Capture the cell that displays the provided text and extract its (x, y) central coordinate. 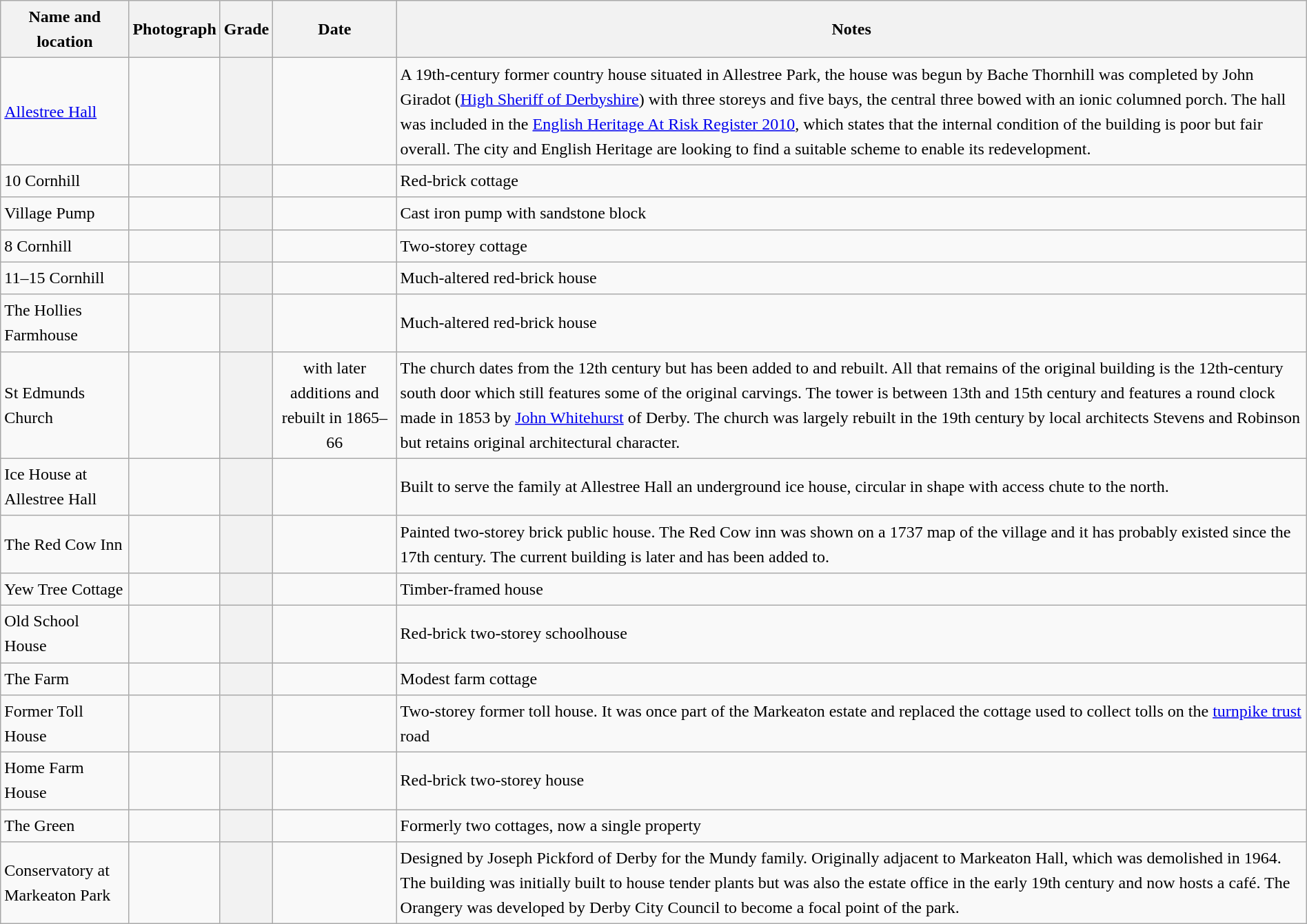
Two-storey cottage (851, 245)
Grade (246, 29)
Village Pump (65, 214)
Modest farm cottage (851, 679)
Red-brick two-storey schoolhouse (851, 634)
St Edmunds Church (65, 405)
Red-brick two-storey house (851, 781)
Allestree Hall (65, 112)
The Hollies Farmhouse (65, 322)
The Red Cow Inn (65, 544)
Home Farm House (65, 781)
Name and location (65, 29)
Date (335, 29)
Red-brick cottage (851, 181)
Conservatory at Markeaton Park (65, 883)
Timber-framed house (851, 588)
Two-storey former toll house. It was once part of the Markeaton estate and replaced the cottage used to collect tolls on the turnpike trust road (851, 723)
with later additions and rebuilt in 1865–66 (335, 405)
Formerly two cottages, now a single property (851, 825)
Photograph (174, 29)
8 Cornhill (65, 245)
Ice House at Allestree Hall (65, 486)
Notes (851, 29)
Yew Tree Cottage (65, 588)
The Green (65, 825)
Built to serve the family at Allestree Hall an underground ice house, circular in shape with access chute to the north. (851, 486)
Old School House (65, 634)
Cast iron pump with sandstone block (851, 214)
10 Cornhill (65, 181)
The Farm (65, 679)
Former Toll House (65, 723)
11–15 Cornhill (65, 278)
